Identify which cell holds the provided text, then report its (x, y) central coordinate. 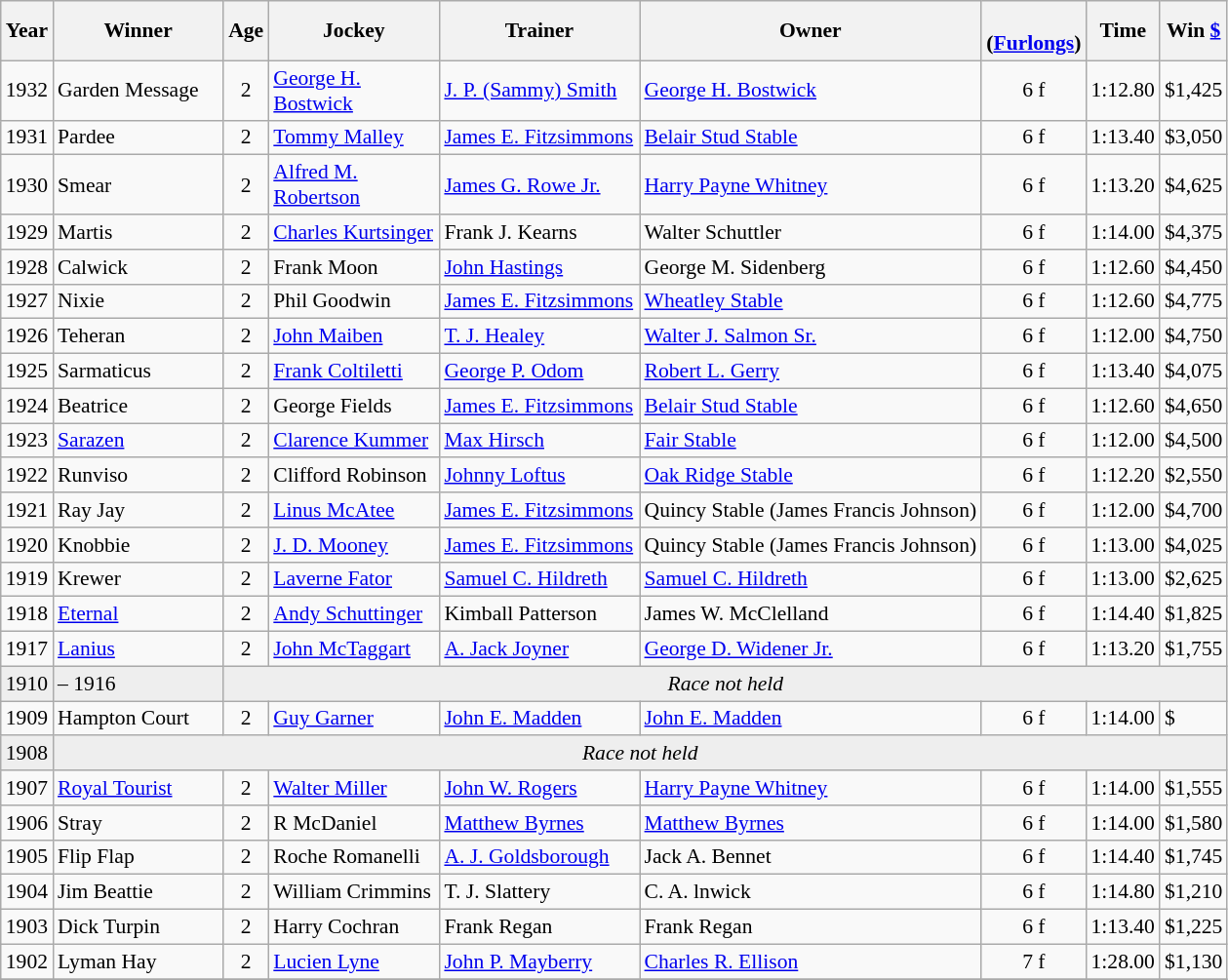
1930 (27, 185)
Royal Tourist (139, 788)
$3,050 (1194, 137)
Winner (139, 31)
Fair Stable (812, 441)
1905 (27, 857)
1928 (27, 267)
$4,025 (1194, 545)
Krewer (139, 579)
Year (27, 31)
Lucien Lyne (353, 961)
7 f (1034, 961)
1922 (27, 476)
1918 (27, 614)
$ (1194, 719)
Kimball Patterson (538, 614)
Eternal (139, 614)
(Furlongs) (1034, 31)
John Maiben (353, 336)
Charles R. Ellison (812, 961)
1:14.80 (1122, 892)
1923 (27, 441)
Beatrice (139, 406)
1902 (27, 961)
C. A. lnwick (812, 892)
Walter J. Salmon Sr. (812, 336)
$1,580 (1194, 823)
1920 (27, 545)
1903 (27, 927)
1927 (27, 301)
Walter Schuttler (812, 232)
1932 (27, 90)
Stray (139, 823)
$2,550 (1194, 476)
$2,625 (1194, 579)
J. P. (Sammy) Smith (538, 90)
George P. Odom (538, 372)
$4,500 (1194, 441)
Andy Schuttinger (353, 614)
1908 (27, 754)
Time (1122, 31)
1921 (27, 510)
A. Jack Joyner (538, 649)
Calwick (139, 267)
Martis (139, 232)
George Fields (353, 406)
Jockey (353, 31)
Jim Beattie (139, 892)
$1,555 (1194, 788)
Alfred M. Robertson (353, 185)
Lyman Hay (139, 961)
$1,755 (1194, 649)
Flip Flap (139, 857)
John Hastings (538, 267)
$4,625 (1194, 185)
George M. Sidenberg (812, 267)
T. J. Slattery (538, 892)
1925 (27, 372)
$1,825 (1194, 614)
1917 (27, 649)
Frank Coltiletti (353, 372)
$4,375 (1194, 232)
1:12.20 (1122, 476)
Clarence Kummer (353, 441)
J. D. Mooney (353, 545)
1909 (27, 719)
Roche Romanelli (353, 857)
1931 (27, 137)
Oak Ridge Stable (812, 476)
1906 (27, 823)
$4,650 (1194, 406)
John McTaggart (353, 649)
Win $ (1194, 31)
– 1916 (139, 684)
Ray Jay (139, 510)
Charles Kurtsinger (353, 232)
William Crimmins (353, 892)
Max Hirsch (538, 441)
Knobbie (139, 545)
Owner (812, 31)
Tommy Malley (353, 137)
George D. Widener Jr. (812, 649)
Smear (139, 185)
1929 (27, 232)
Frank Moon (353, 267)
1910 (27, 684)
1926 (27, 336)
James G. Rowe Jr. (538, 185)
$4,750 (1194, 336)
$1,225 (1194, 927)
Sarazen (139, 441)
Linus McAtee (353, 510)
$1,210 (1194, 892)
Hampton Court (139, 719)
$4,075 (1194, 372)
Teheran (139, 336)
1924 (27, 406)
Johnny Loftus (538, 476)
Laverne Fator (353, 579)
$4,775 (1194, 301)
1904 (27, 892)
Runviso (139, 476)
Harry Cochran (353, 927)
$1,745 (1194, 857)
Lanius (139, 649)
A. J. Goldsborough (538, 857)
Robert L. Gerry (812, 372)
Pardee (139, 137)
$4,700 (1194, 510)
1919 (27, 579)
1:12.80 (1122, 90)
John P. Mayberry (538, 961)
Dick Turpin (139, 927)
Nixie (139, 301)
$1,130 (1194, 961)
Guy Garner (353, 719)
James W. McClelland (812, 614)
1:28.00 (1122, 961)
R McDaniel (353, 823)
Wheatley Stable (812, 301)
Walter Miller (353, 788)
Garden Message (139, 90)
$1,425 (1194, 90)
$4,450 (1194, 267)
Frank J. Kearns (538, 232)
Age (246, 31)
John W. Rogers (538, 788)
T. J. Healey (538, 336)
Phil Goodwin (353, 301)
Sarmaticus (139, 372)
Clifford Robinson (353, 476)
Trainer (538, 31)
Jack A. Bennet (812, 857)
1907 (27, 788)
